Determine the [x, y] coordinate at the center of the cell enclosing the given text.  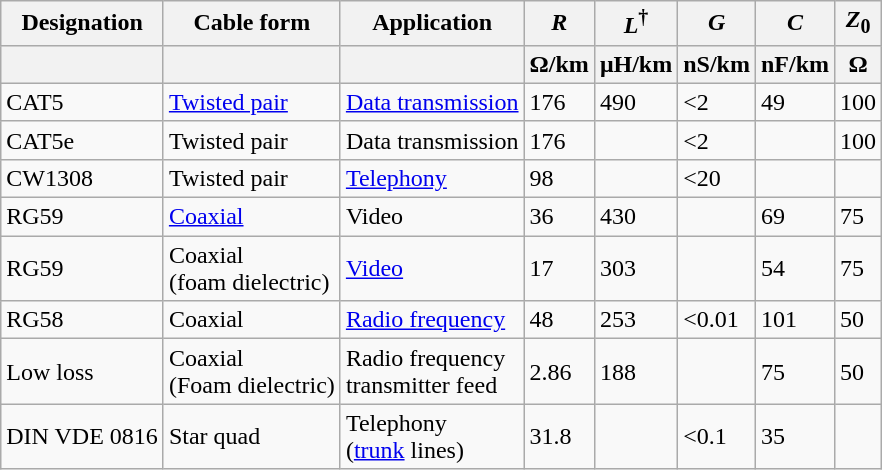
253 [636, 320]
31.8 [559, 436]
188 [636, 372]
54 [794, 268]
Ω/km [559, 64]
36 [559, 217]
CAT5e [82, 140]
Application [432, 24]
R [559, 24]
430 [636, 217]
490 [636, 102]
μH/km [636, 64]
303 [636, 268]
Low loss [82, 372]
49 [794, 102]
Telephony [432, 178]
Radio frequency [432, 320]
<0.01 [717, 320]
Ω [858, 64]
48 [559, 320]
Coaxial(Foam dielectric) [252, 372]
35 [794, 436]
CAT5 [82, 102]
17 [559, 268]
Radio frequencytransmitter feed [432, 372]
<20 [717, 178]
RG58 [82, 320]
Star quad [252, 436]
101 [794, 320]
CW1308 [82, 178]
Coaxial(foam dielectric) [252, 268]
G [717, 24]
98 [559, 178]
<0.1 [717, 436]
C [794, 24]
Designation [82, 24]
L† [636, 24]
nF/km [794, 64]
Telephony(trunk lines) [432, 436]
Z0 [858, 24]
69 [794, 217]
Cable form [252, 24]
DIN VDE 0816 [82, 436]
nS/km [717, 64]
2.86 [559, 372]
